Return the (x, y) coordinate for the center point of the cell that contains the specified text.  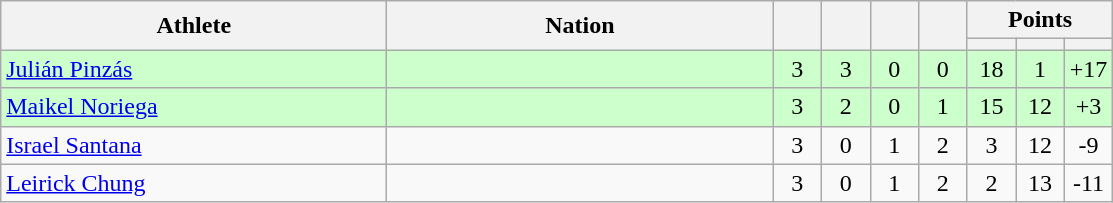
Julián Pinzás (194, 69)
+17 (1088, 69)
+3 (1088, 107)
18 (992, 69)
Israel Santana (194, 145)
15 (992, 107)
-11 (1088, 183)
Nation (580, 26)
Athlete (194, 26)
Points (1040, 20)
-9 (1088, 145)
Maikel Noriega (194, 107)
13 (1040, 183)
Leirick Chung (194, 183)
